Extract the [X, Y] coordinate from the center of the cell holding the provided text.  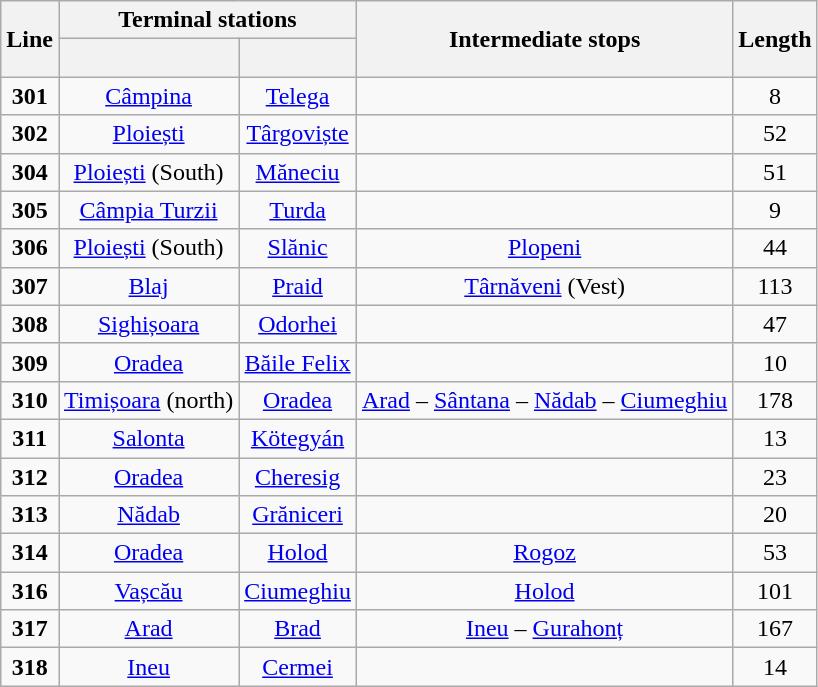
Plopeni [544, 248]
Intermediate stops [544, 39]
Măneciu [298, 172]
312 [30, 477]
309 [30, 362]
101 [775, 591]
Câmpia Turzii [148, 210]
Ciumeghiu [298, 591]
Nădab [148, 515]
311 [30, 438]
Ineu – Gurahonț [544, 629]
313 [30, 515]
Salonta [148, 438]
Cheresig [298, 477]
Turda [298, 210]
14 [775, 667]
302 [30, 134]
Brad [298, 629]
Telega [298, 96]
314 [30, 553]
Timișoara (north) [148, 400]
307 [30, 286]
Târnăveni (Vest) [544, 286]
47 [775, 324]
316 [30, 591]
10 [775, 362]
Cermei [298, 667]
Kötegyán [298, 438]
20 [775, 515]
Arad [148, 629]
13 [775, 438]
318 [30, 667]
304 [30, 172]
Grăniceri [298, 515]
113 [775, 286]
53 [775, 553]
167 [775, 629]
Terminal stations [207, 20]
Arad – Sântana – Nădab – Ciumeghiu [544, 400]
Odorhei [298, 324]
Târgoviște [298, 134]
8 [775, 96]
Ploiești [148, 134]
Câmpina [148, 96]
Line [30, 39]
Praid [298, 286]
Blaj [148, 286]
178 [775, 400]
9 [775, 210]
23 [775, 477]
306 [30, 248]
51 [775, 172]
Vașcău [148, 591]
308 [30, 324]
52 [775, 134]
44 [775, 248]
Length [775, 39]
Sighișoara [148, 324]
301 [30, 96]
305 [30, 210]
Ineu [148, 667]
317 [30, 629]
Slănic [298, 248]
Băile Felix [298, 362]
310 [30, 400]
Rogoz [544, 553]
